From the cell containing the given text, extract its center point as (x, y) coordinate. 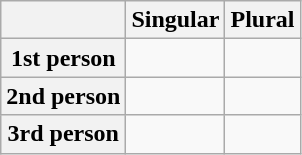
Singular (176, 20)
Plural (262, 20)
1st person (64, 58)
3rd person (64, 134)
2nd person (64, 96)
